Return [X, Y] of the center of cell containing provided text 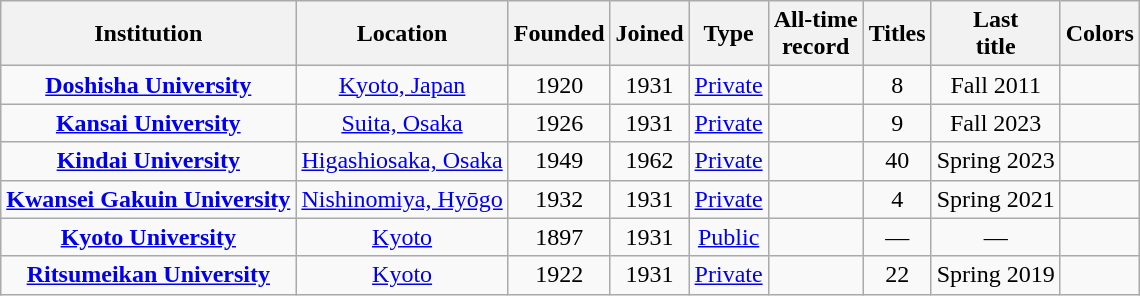
1962 [650, 161]
Suita, Osaka [402, 123]
Location [402, 34]
Spring 2019 [996, 275]
1932 [559, 199]
Spring 2023 [996, 161]
Kwansei Gakuin University [148, 199]
Public [728, 237]
Fall 2011 [996, 85]
9 [897, 123]
Colors [1100, 34]
Higashiosaka, Osaka [402, 161]
40 [897, 161]
1920 [559, 85]
1949 [559, 161]
Kindai University [148, 161]
Fall 2023 [996, 123]
8 [897, 85]
Lasttitle [996, 34]
22 [897, 275]
All-timerecord [816, 34]
4 [897, 199]
Ritsumeikan University [148, 275]
Kansai University [148, 123]
1897 [559, 237]
Joined [650, 34]
Nishinomiya, Hyōgo [402, 199]
1926 [559, 123]
Institution [148, 34]
Titles [897, 34]
Kyoto University [148, 237]
Type [728, 34]
1922 [559, 275]
Doshisha University [148, 85]
Kyoto, Japan [402, 85]
Spring 2021 [996, 199]
Founded [559, 34]
